From the cell containing the given text, extract its center point as [X, Y] coordinate. 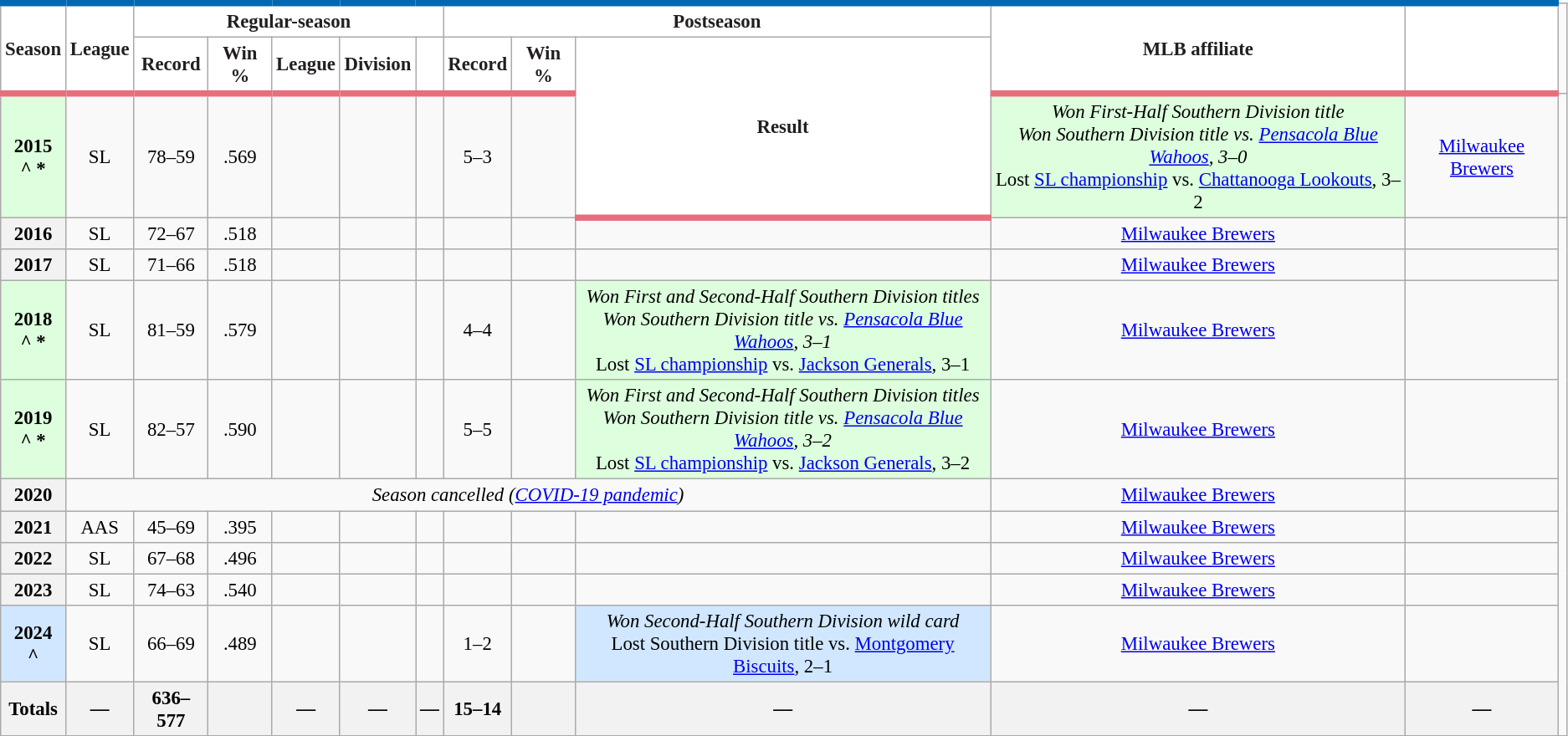
Season [33, 49]
.540 [240, 590]
1–2 [477, 643]
.489 [240, 643]
Totals [33, 709]
Postseason [717, 20]
.395 [240, 527]
.569 [240, 156]
.590 [240, 430]
2022 [33, 558]
82–57 [171, 430]
AAS [99, 527]
78–59 [171, 156]
.496 [240, 558]
Won First-Half Southern Division titleWon Southern Division title vs. Pensacola Blue Wahoos, 3–0Lost SL championship vs. Chattanooga Lookouts, 3–2 [1198, 156]
2015^ * [33, 156]
636–577 [171, 709]
15–14 [477, 709]
2023 [33, 590]
2024^ [33, 643]
MLB affiliate [1198, 49]
72–67 [171, 234]
Season cancelled (COVID-19 pandemic) [527, 495]
5–3 [477, 156]
2016 [33, 234]
4–4 [477, 331]
Result [782, 128]
67–68 [171, 558]
71–66 [171, 265]
81–59 [171, 331]
5–5 [477, 430]
Regular-season [289, 20]
45–69 [171, 527]
2020 [33, 495]
2017 [33, 265]
Won Second-Half Southern Division wild cardLost Southern Division title vs. Montgomery Biscuits, 2–1 [782, 643]
Division [377, 66]
.579 [240, 331]
66–69 [171, 643]
2021 [33, 527]
74–63 [171, 590]
2018^ * [33, 331]
2019^ * [33, 430]
